Output the [X, Y] coordinate of the center of the cell containing the given text.  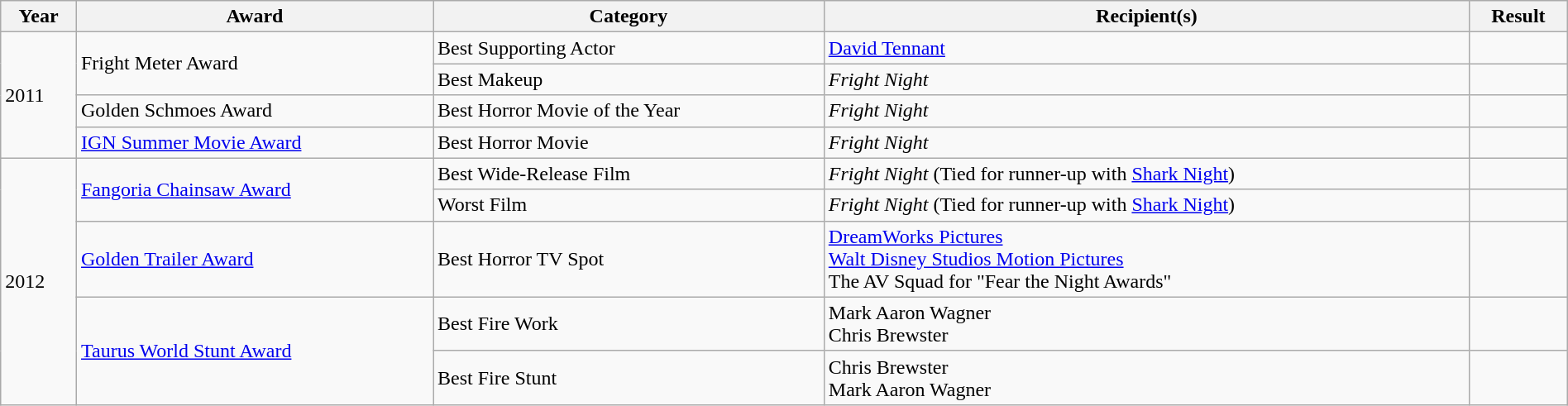
DreamWorks PicturesWalt Disney Studios Motion PicturesThe AV Squad for "Fear the Night Awards" [1146, 259]
Year [39, 17]
Worst Film [629, 205]
Best Makeup [629, 79]
Best Horror Movie [629, 142]
Result [1518, 17]
IGN Summer Movie Award [255, 142]
Award [255, 17]
2012 [39, 281]
Best Horror TV Spot [629, 259]
Best Wide-Release Film [629, 174]
David Tennant [1146, 48]
Fangoria Chainsaw Award [255, 189]
Golden Schmoes Award [255, 111]
Fright Meter Award [255, 64]
Mark Aaron Wagner Chris Brewster [1146, 324]
Category [629, 17]
Taurus World Stunt Award [255, 351]
2011 [39, 95]
Recipient(s) [1146, 17]
Best Supporting Actor [629, 48]
Best Fire Stunt [629, 377]
Chris BrewsterMark Aaron Wagner [1146, 377]
Best Horror Movie of the Year [629, 111]
Golden Trailer Award [255, 259]
Best Fire Work [629, 324]
